Capture the cell that displays the provided text and extract its [X, Y] central coordinate. 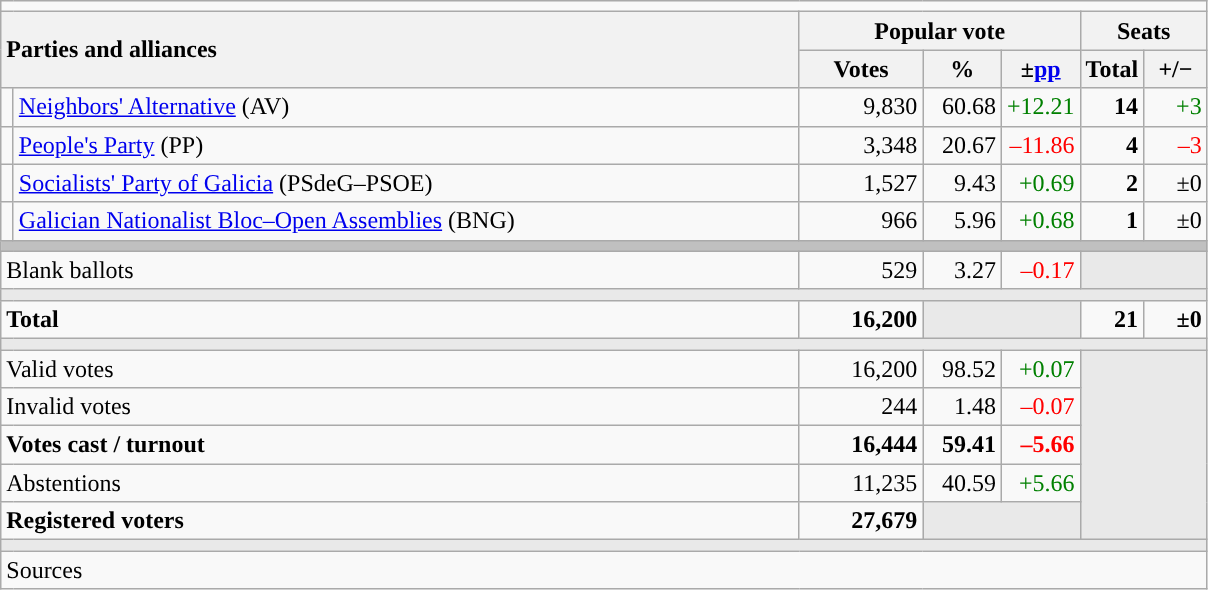
+12.21 [1040, 107]
98.52 [962, 369]
±pp [1040, 69]
3,348 [861, 145]
4 [1112, 145]
+/− [1176, 69]
Sources [604, 570]
Abstentions [400, 483]
1,527 [861, 183]
1.48 [962, 407]
–3 [1176, 145]
–5.66 [1040, 445]
+0.68 [1040, 221]
966 [861, 221]
11,235 [861, 483]
2 [1112, 183]
59.41 [962, 445]
9,830 [861, 107]
People's Party (PP) [406, 145]
3.27 [962, 270]
244 [861, 407]
–11.86 [1040, 145]
+5.66 [1040, 483]
40.59 [962, 483]
14 [1112, 107]
Blank ballots [400, 270]
529 [861, 270]
60.68 [962, 107]
Galician Nationalist Bloc–Open Assemblies (BNG) [406, 221]
Parties and alliances [400, 50]
Votes [861, 69]
27,679 [861, 521]
9.43 [962, 183]
20.67 [962, 145]
–0.17 [1040, 270]
Invalid votes [400, 407]
+0.69 [1040, 183]
5.96 [962, 221]
1 [1112, 221]
+3 [1176, 107]
Neighbors' Alternative (AV) [406, 107]
Popular vote [940, 31]
21 [1112, 319]
Votes cast / turnout [400, 445]
% [962, 69]
16,444 [861, 445]
Valid votes [400, 369]
Socialists' Party of Galicia (PSdeG–PSOE) [406, 183]
+0.07 [1040, 369]
Seats [1144, 31]
Registered voters [400, 521]
–0.07 [1040, 407]
